Pinpoint the cell where the given text exists, returning its (x, y) midpoint coordinate. 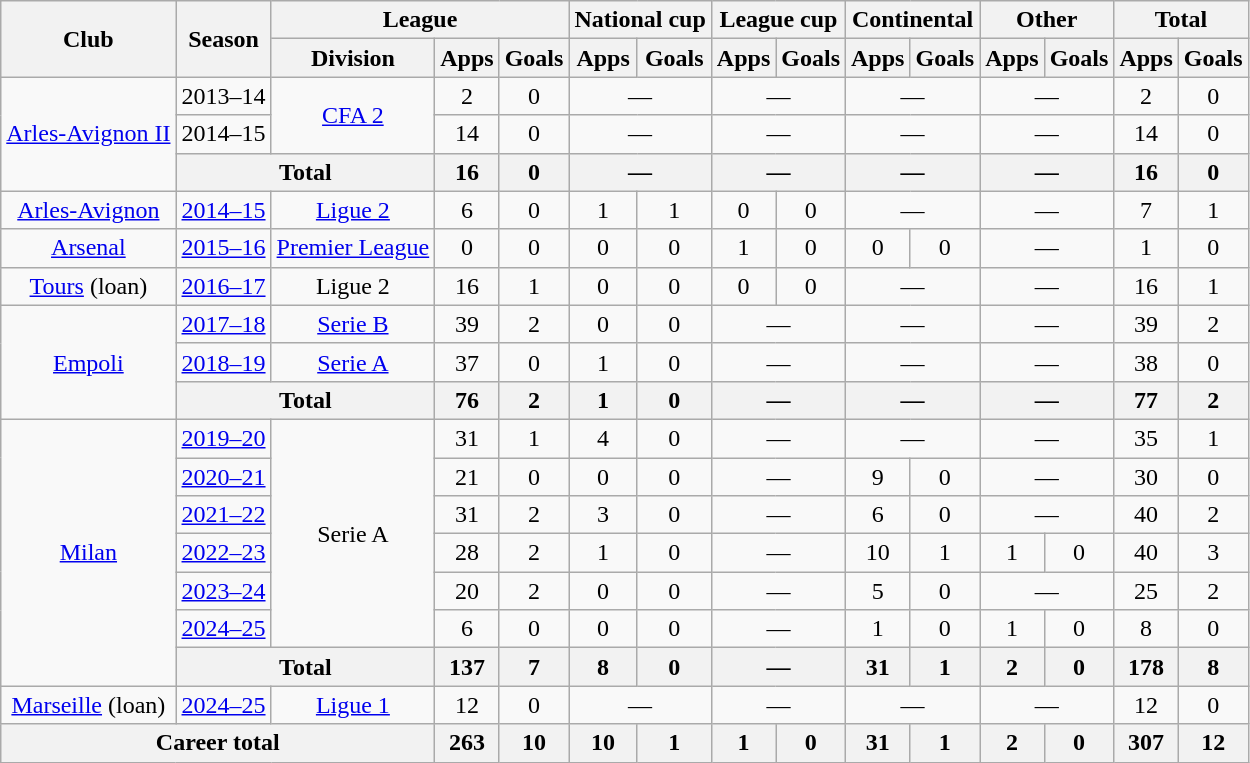
League (420, 20)
2013–14 (224, 96)
307 (1146, 743)
Tours (loan) (88, 286)
2019–20 (224, 438)
Milan (88, 552)
CFA 2 (353, 115)
2018–19 (224, 362)
30 (1146, 477)
Arsenal (88, 248)
Arles-Avignon II (88, 134)
5 (878, 591)
Other (1047, 20)
2021–22 (224, 515)
2022–23 (224, 553)
2015–16 (224, 248)
2020–21 (224, 477)
Serie B (353, 324)
Ligue 1 (353, 705)
Season (224, 39)
20 (467, 591)
28 (467, 553)
76 (467, 400)
35 (1146, 438)
Division (353, 58)
38 (1146, 362)
Premier League (353, 248)
2023–24 (224, 591)
Club (88, 39)
League cup (778, 20)
263 (467, 743)
National cup (640, 20)
137 (467, 667)
9 (878, 477)
Empoli (88, 362)
4 (603, 438)
Marseille (loan) (88, 705)
77 (1146, 400)
25 (1146, 591)
178 (1146, 667)
2016–17 (224, 286)
2017–18 (224, 324)
Career total (218, 743)
37 (467, 362)
Arles-Avignon (88, 210)
21 (467, 477)
Continental (913, 20)
